Detect which cell encompasses the target text, then output its [x, y] center coordinate. 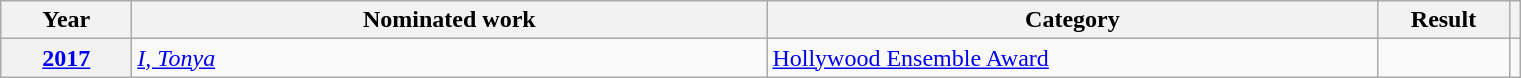
Category [1072, 20]
2017 [66, 58]
Year [66, 20]
Nominated work [450, 20]
Hollywood Ensemble Award [1072, 58]
I, Tonya [450, 58]
Result [1444, 20]
